Extract the (x, y) coordinate from the center of the cell holding the provided text.  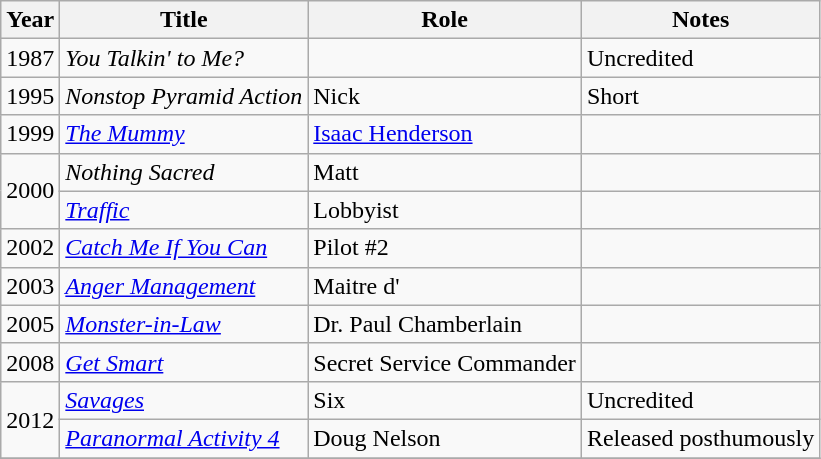
Anger Management (184, 286)
1995 (30, 96)
2008 (30, 362)
Dr. Paul Chamberlain (445, 324)
Maitre d' (445, 286)
Doug Nelson (445, 438)
Released posthumously (700, 438)
The Mummy (184, 134)
Year (30, 20)
Pilot #2 (445, 248)
Short (700, 96)
Nothing Sacred (184, 172)
You Talkin' to Me? (184, 58)
Matt (445, 172)
Nonstop Pyramid Action (184, 96)
Role (445, 20)
Catch Me If You Can (184, 248)
Isaac Henderson (445, 134)
Six (445, 400)
Traffic (184, 210)
2003 (30, 286)
Title (184, 20)
2000 (30, 191)
Notes (700, 20)
2012 (30, 419)
Savages (184, 400)
Get Smart (184, 362)
Secret Service Commander (445, 362)
Nick (445, 96)
2005 (30, 324)
Monster-in-Law (184, 324)
Paranormal Activity 4 (184, 438)
1999 (30, 134)
1987 (30, 58)
2002 (30, 248)
Lobbyist (445, 210)
